Scan for the cell matching the given text and deliver its [x, y] coordinate at center. 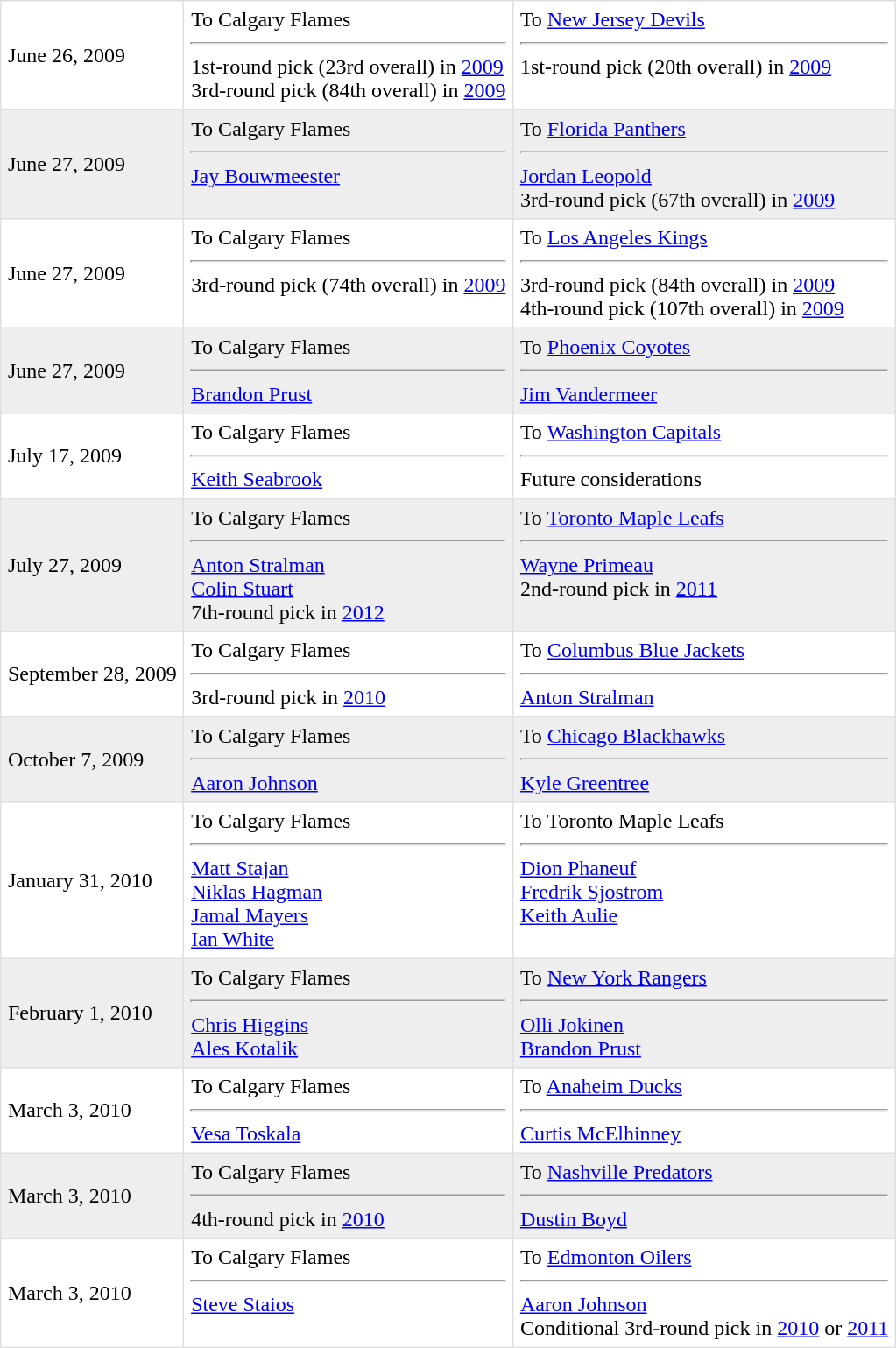
To Calgary FlamesKeith Seabrook [349, 456]
To Chicago BlackhawksKyle Greentree [704, 759]
To Calgary FlamesAaron Johnson [349, 759]
January 31, 2010 [93, 880]
To Calgary Flames3rd-round pick (74th overall) in 2009 [349, 273]
To Calgary Flames4th-round pick in 2010 [349, 1196]
To Florida Panthers Jordan Leopold3rd-round pick (67th overall) in 2009 [704, 164]
To Calgary FlamesSteve Staios [349, 1293]
To Calgary FlamesVesa Toskala [349, 1111]
To Nashville PredatorsDustin Boyd [704, 1196]
To Phoenix CoyotesJim Vandermeer [704, 371]
To Calgary FlamesAnton StralmanColin Stuart7th-round pick in 2012 [349, 565]
To Washington CapitalsFuture considerations [704, 456]
To Calgary Flames Jay Bouwmeester [349, 164]
To Calgary FlamesChris HigginsAles Kotalik [349, 1013]
To Calgary Flames3rd-round pick in 2010 [349, 674]
July 27, 2009 [93, 565]
To Los Angeles Kings3rd-round pick (84th overall) in 20094th-round pick (107th overall) in 2009 [704, 273]
To Anaheim DucksCurtis McElhinney [704, 1111]
September 28, 2009 [93, 674]
To Toronto Maple LeafsWayne Primeau2nd-round pick in 2011 [704, 565]
To New York RangersOlli JokinenBrandon Prust [704, 1013]
June 26, 2009 [93, 55]
To Calgary FlamesMatt StajanNiklas HagmanJamal MayersIan White [349, 880]
October 7, 2009 [93, 759]
To Toronto Maple LeafsDion PhaneufFredrik SjostromKeith Aulie [704, 880]
To New Jersey Devils 1st-round pick (20th overall) in 2009 [704, 55]
To Columbus Blue JacketsAnton Stralman [704, 674]
To Edmonton OilersAaron Johnson Conditional 3rd-round pick in 2010 or 2011 [704, 1293]
To Calgary Flames 1st-round pick (23rd overall) in 20093rd-round pick (84th overall) in 2009 [349, 55]
July 17, 2009 [93, 456]
February 1, 2010 [93, 1013]
To Calgary FlamesBrandon Prust [349, 371]
